Locate the cell with the specified text and output its (x, y) center coordinate. 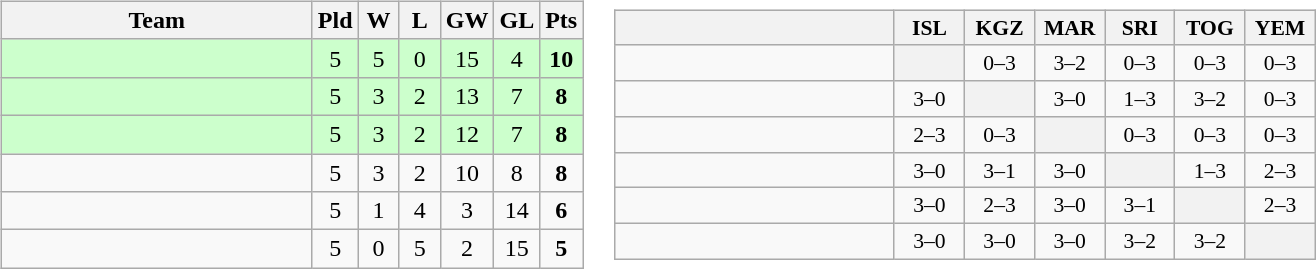
13 (467, 96)
ISL (929, 28)
W (378, 20)
KGZ (999, 28)
Pts (562, 20)
GL (517, 20)
Team (156, 20)
GW (467, 20)
MAR (1070, 28)
L (420, 20)
12 (467, 134)
TOG (1210, 28)
6 (562, 211)
SRI (1140, 28)
1 (378, 211)
14 (517, 211)
Pld (335, 20)
YEM (1280, 28)
